Locate the cell with the specified text and output its (x, y) center coordinate. 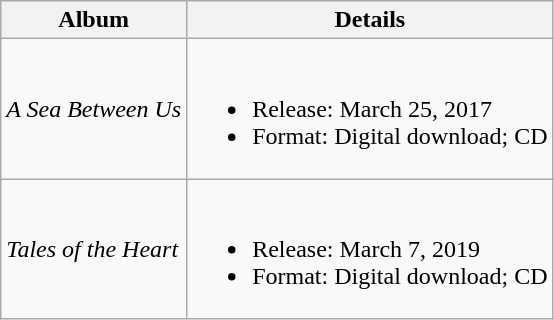
Release: March 25, 2017Format: Digital download; CD (370, 109)
A Sea Between Us (94, 109)
Release: March 7, 2019Format: Digital download; CD (370, 249)
Tales of the Heart (94, 249)
Album (94, 20)
Details (370, 20)
